Return the (X, Y) coordinate for the center point of the cell that contains the specified text.  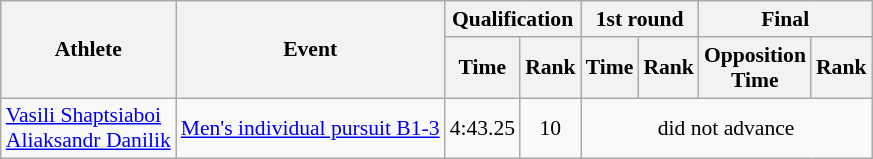
did not advance (726, 128)
OppositionTime (755, 68)
Men's individual pursuit B1-3 (310, 128)
10 (550, 128)
1st round (640, 19)
Vasili Shaptsiaboi Aliaksandr Danilik (88, 128)
Qualification (513, 19)
Athlete (88, 50)
4:43.25 (482, 128)
Final (786, 19)
Event (310, 50)
